From the cell containing the given text, extract its center point as (X, Y) coordinate. 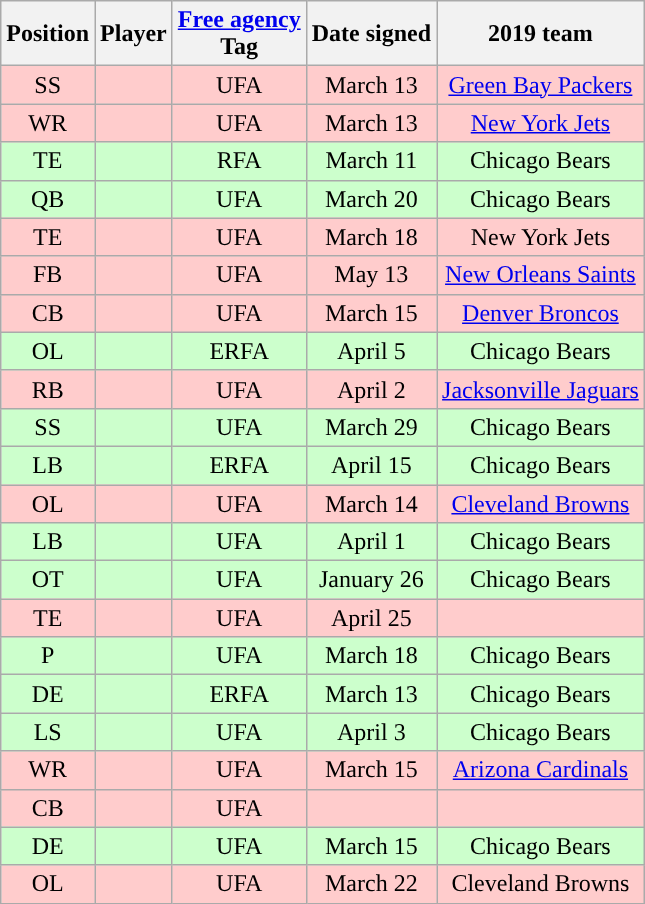
April 2 (371, 389)
Player (134, 34)
March 14 (371, 503)
Denver Broncos (541, 313)
Position (48, 34)
New Orleans Saints (541, 275)
April 5 (371, 351)
FB (48, 275)
April 3 (371, 732)
Date signed (371, 34)
QB (48, 199)
RB (48, 389)
P (48, 656)
Free agencyTag (239, 34)
OT (48, 580)
January 26 (371, 580)
May 13 (371, 275)
April 1 (371, 542)
RFA (239, 161)
April 15 (371, 465)
March 11 (371, 161)
LS (48, 732)
March 29 (371, 427)
Arizona Cardinals (541, 770)
Jacksonville Jaguars (541, 389)
April 25 (371, 618)
March 20 (371, 199)
Green Bay Packers (541, 85)
2019 team (541, 34)
March 22 (371, 884)
